Search for the cell housing the specified text and yield its (x, y) center coordinate. 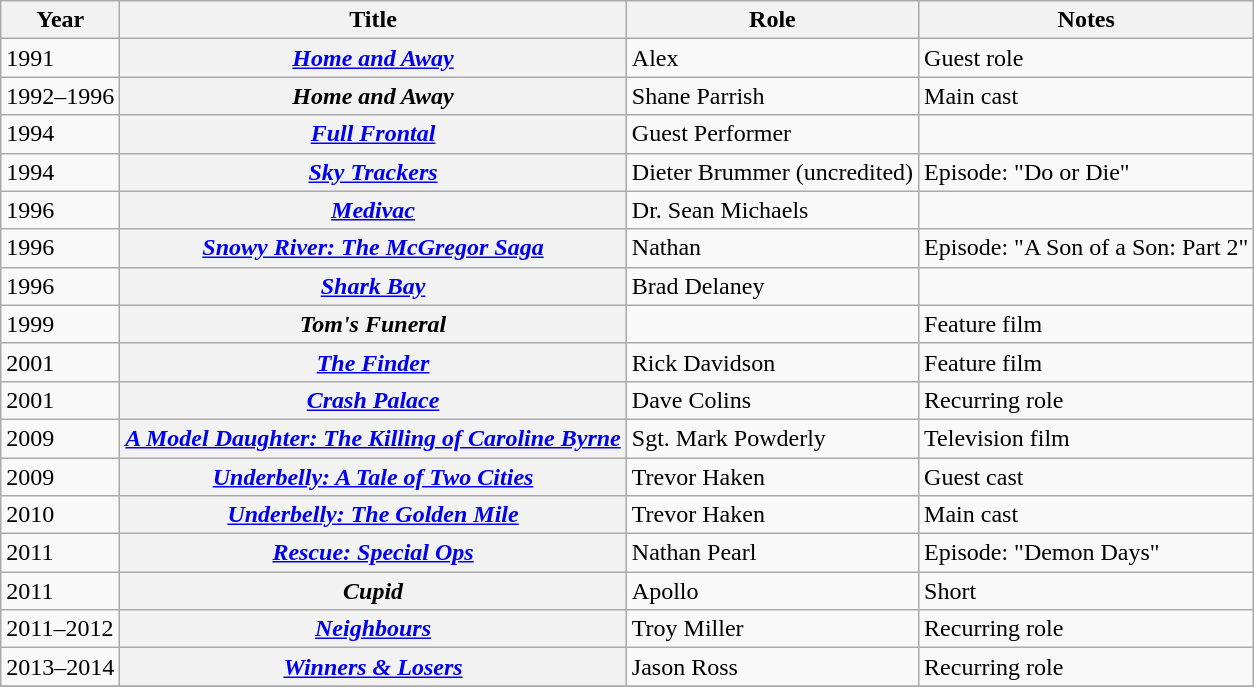
Underbelly: The Golden Mile (373, 515)
1999 (60, 324)
Jason Ross (772, 667)
2011–2012 (60, 629)
Sgt. Mark Powderly (772, 438)
Sky Trackers (373, 172)
1992–1996 (60, 96)
Underbelly: A Tale of Two Cities (373, 477)
Short (1086, 591)
Episode: "Do or Die" (1086, 172)
Shane Parrish (772, 96)
Guest Performer (772, 134)
Dave Colins (772, 400)
Crash Palace (373, 400)
Brad Delaney (772, 286)
Apollo (772, 591)
Episode: "Demon Days" (1086, 553)
Title (373, 20)
Nathan Pearl (772, 553)
1991 (60, 58)
Notes (1086, 20)
The Finder (373, 362)
Guest cast (1086, 477)
Guest role (1086, 58)
Dieter Brummer (uncredited) (772, 172)
2010 (60, 515)
Dr. Sean Michaels (772, 210)
2013–2014 (60, 667)
Alex (772, 58)
Medivac (373, 210)
Snowy River: The McGregor Saga (373, 248)
Rescue: Special Ops (373, 553)
Episode: "A Son of a Son: Part 2" (1086, 248)
Nathan (772, 248)
A Model Daughter: The Killing of Caroline Byrne (373, 438)
Neighbours (373, 629)
Year (60, 20)
Television film (1086, 438)
Winners & Losers (373, 667)
Rick Davidson (772, 362)
Full Frontal (373, 134)
Role (772, 20)
Tom's Funeral (373, 324)
Cupid (373, 591)
Shark Bay (373, 286)
Troy Miller (772, 629)
